Return (x, y) of the center of cell containing provided text 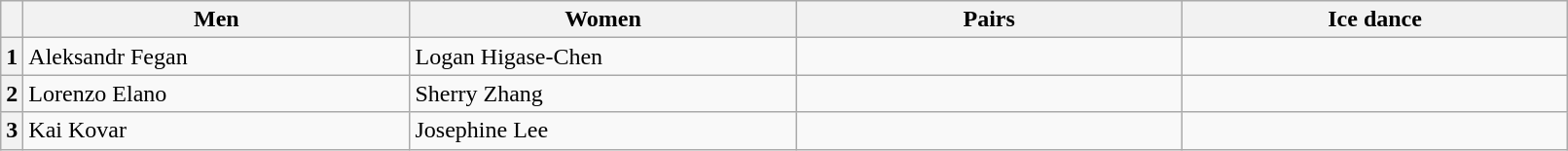
1 (12, 57)
Logan Higase-Chen (603, 57)
Women (603, 19)
Lorenzo Elano (216, 94)
Men (216, 19)
Sherry Zhang (603, 94)
Ice dance (1374, 19)
2 (12, 94)
Pairs (989, 19)
Kai Kovar (216, 131)
Aleksandr Fegan (216, 57)
3 (12, 131)
Josephine Lee (603, 131)
